For the text-containing cell, return its midpoint in (X, Y) coordinate format. 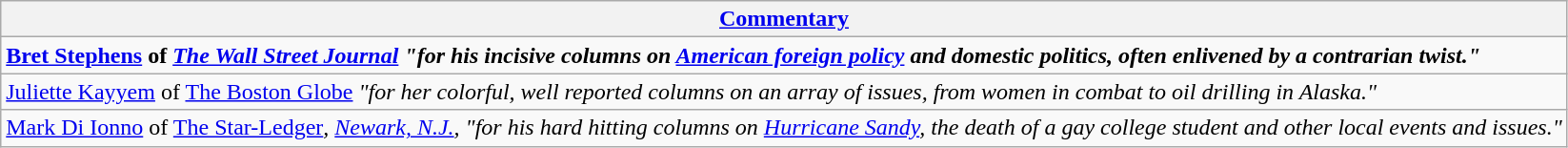
Juliette Kayyem of The Boston Globe "for her colorful, well reported columns on an array of issues, from women in combat to oil drilling in Alaska." (785, 92)
Commentary (785, 19)
